From the cell containing the given text, extract its center point as (X, Y) coordinate. 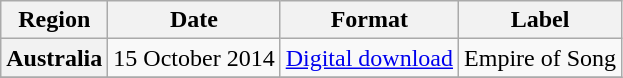
Label (540, 20)
Region (54, 20)
Format (369, 20)
Date (194, 20)
Empire of Song (540, 58)
Australia (54, 58)
15 October 2014 (194, 58)
Digital download (369, 58)
